Return [X, Y] of the center of cell containing provided text 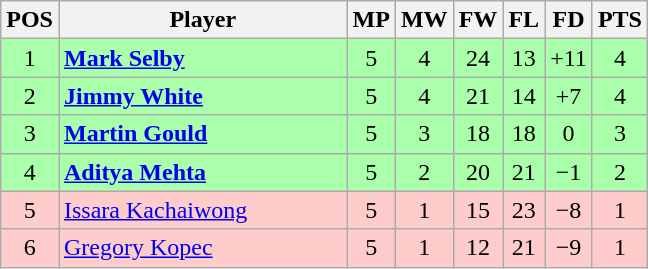
13 [524, 58]
+11 [569, 58]
24 [478, 58]
Player [202, 20]
23 [524, 210]
PTS [620, 20]
FW [478, 20]
MP [371, 20]
Aditya Mehta [202, 172]
0 [569, 134]
20 [478, 172]
MW [424, 20]
Martin Gould [202, 134]
−9 [569, 248]
6 [30, 248]
Jimmy White [202, 96]
Gregory Kopec [202, 248]
FD [569, 20]
12 [478, 248]
15 [478, 210]
−1 [569, 172]
Mark Selby [202, 58]
14 [524, 96]
FL [524, 20]
−8 [569, 210]
POS [30, 20]
+7 [569, 96]
Issara Kachaiwong [202, 210]
